Detect which cell encompasses the target text, then output its (X, Y) center coordinate. 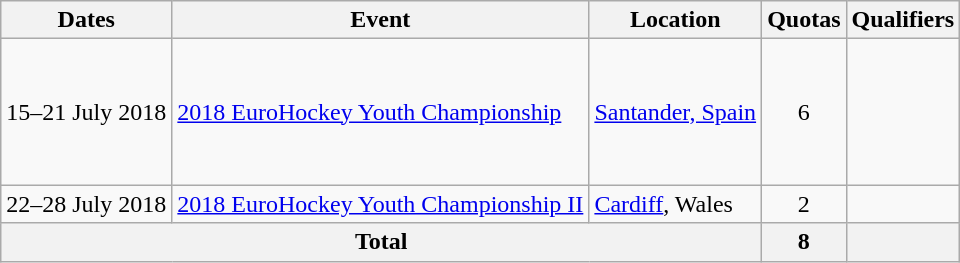
Event (380, 20)
Total (382, 242)
22–28 July 2018 (86, 204)
8 (804, 242)
Santander, Spain (676, 112)
2018 EuroHockey Youth Championship II (380, 204)
Cardiff, Wales (676, 204)
Qualifiers (903, 20)
Location (676, 20)
2018 EuroHockey Youth Championship (380, 112)
6 (804, 112)
15–21 July 2018 (86, 112)
Quotas (804, 20)
2 (804, 204)
Dates (86, 20)
